Capture the cell that displays the provided text and extract its (X, Y) central coordinate. 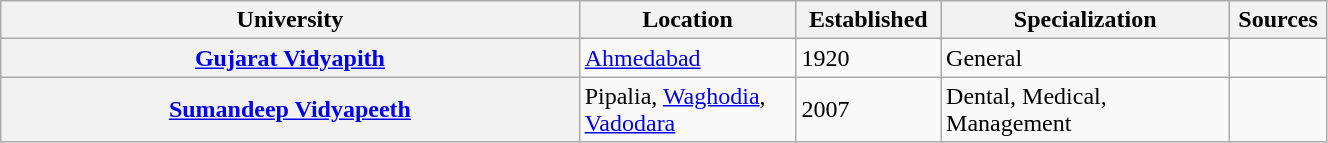
University (290, 20)
Location (688, 20)
Sources (1278, 20)
1920 (868, 58)
General (1086, 58)
Established (868, 20)
Sumandeep Vidyapeeth (290, 110)
Dental, Medical, Management (1086, 110)
Ahmedabad (688, 58)
2007 (868, 110)
Gujarat Vidyapith (290, 58)
Specialization (1086, 20)
Pipalia, Waghodia, Vadodara (688, 110)
